Pinpoint the cell where the given text exists, returning its (x, y) midpoint coordinate. 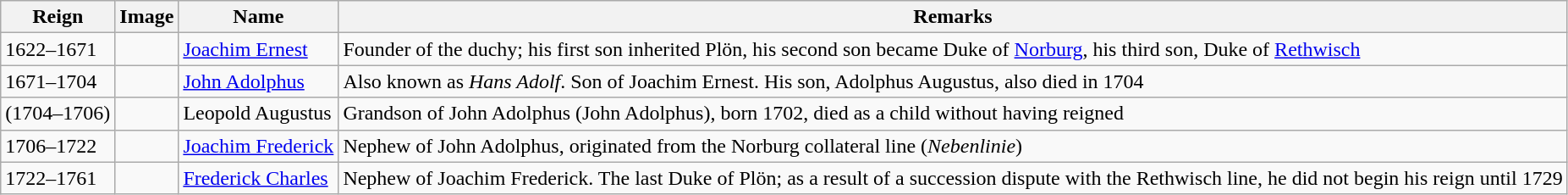
1706–1722 (58, 146)
Reign (58, 17)
Nephew of John Adolphus, originated from the Norburg collateral line (Nebenlinie) (953, 146)
(1704–1706) (58, 114)
Name (259, 17)
1671–1704 (58, 81)
Remarks (953, 17)
1722–1761 (58, 178)
Joachim Frederick (259, 146)
Grandson of John Adolphus (John Adolphus), born 1702, died as a child without having reigned (953, 114)
Image (147, 17)
Frederick Charles (259, 178)
1622–1671 (58, 49)
John Adolphus (259, 81)
Also known as Hans Adolf. Son of Joachim Ernest. His son, Adolphus Augustus, also died in 1704 (953, 81)
Founder of the duchy; his first son inherited Plön, his second son became Duke of Norburg, his third son, Duke of Rethwisch (953, 49)
Joachim Ernest (259, 49)
Leopold Augustus (259, 114)
